Provide the (x, y) coordinate of the cell's center where the given text is located.  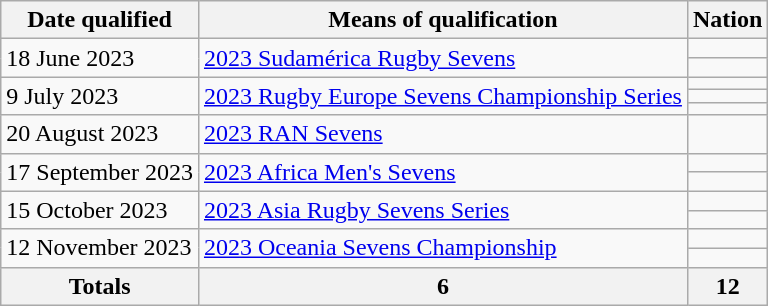
20 August 2023 (100, 134)
18 June 2023 (100, 58)
2023 Africa Men's Sevens (442, 172)
2023 Rugby Europe Sevens Championship Series (442, 96)
Nation (727, 20)
2023 Sudamérica Rugby Sevens (442, 58)
2023 RAN Sevens (442, 134)
17 September 2023 (100, 172)
2023 Oceania Sevens Championship (442, 248)
Totals (100, 286)
9 July 2023 (100, 96)
6 (442, 286)
2023 Asia Rugby Sevens Series (442, 210)
15 October 2023 (100, 210)
Means of qualification (442, 20)
12 (727, 286)
12 November 2023 (100, 248)
Date qualified (100, 20)
